Capture the cell that displays the provided text and extract its [x, y] central coordinate. 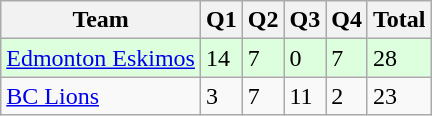
Q1 [221, 20]
Edmonton Eskimos [101, 58]
Total [399, 20]
BC Lions [101, 96]
2 [347, 96]
3 [221, 96]
23 [399, 96]
14 [221, 58]
Q4 [347, 20]
0 [305, 58]
28 [399, 58]
Q2 [263, 20]
11 [305, 96]
Q3 [305, 20]
Team [101, 20]
